Extract the (x, y) coordinate from the center of the cell holding the provided text.  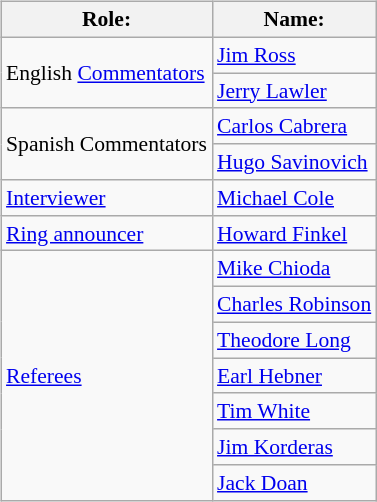
Tim White (294, 411)
Mike Chioda (294, 269)
Interviewer (106, 198)
Name: (294, 20)
Referees (106, 376)
Jerry Lawler (294, 91)
Earl Hebner (294, 376)
Howard Finkel (294, 233)
Spanish Commentators (106, 144)
Ring announcer (106, 233)
Carlos Cabrera (294, 126)
Hugo Savinovich (294, 162)
English Commentators (106, 72)
Michael Cole (294, 198)
Jim Korderas (294, 447)
Jim Ross (294, 55)
Theodore Long (294, 340)
Charles Robinson (294, 305)
Jack Doan (294, 483)
Role: (106, 20)
